Return [X, Y] of the center of cell containing provided text 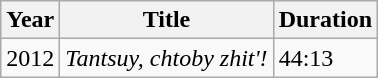
44:13 [325, 58]
Duration [325, 20]
Tantsuy, chtoby zhit'! [166, 58]
Title [166, 20]
Year [30, 20]
2012 [30, 58]
